Scan for the cell matching the given text and deliver its (x, y) coordinate at center. 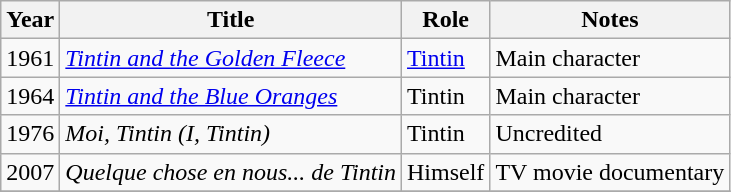
Notes (610, 20)
Himself (446, 172)
1964 (30, 96)
2007 (30, 172)
Uncredited (610, 134)
1976 (30, 134)
1961 (30, 58)
Moi, Tintin (I, Tintin) (231, 134)
Year (30, 20)
Tintin and the Golden Fleece (231, 58)
Tintin and the Blue Oranges (231, 96)
Quelque chose en nous... de Tintin (231, 172)
TV movie documentary (610, 172)
Title (231, 20)
Role (446, 20)
